Detect which cell encompasses the target text, then output its [X, Y] center coordinate. 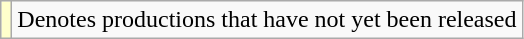
Denotes productions that have not yet been released [267, 20]
